Determine the [X, Y] coordinate at the center of the cell enclosing the given text.  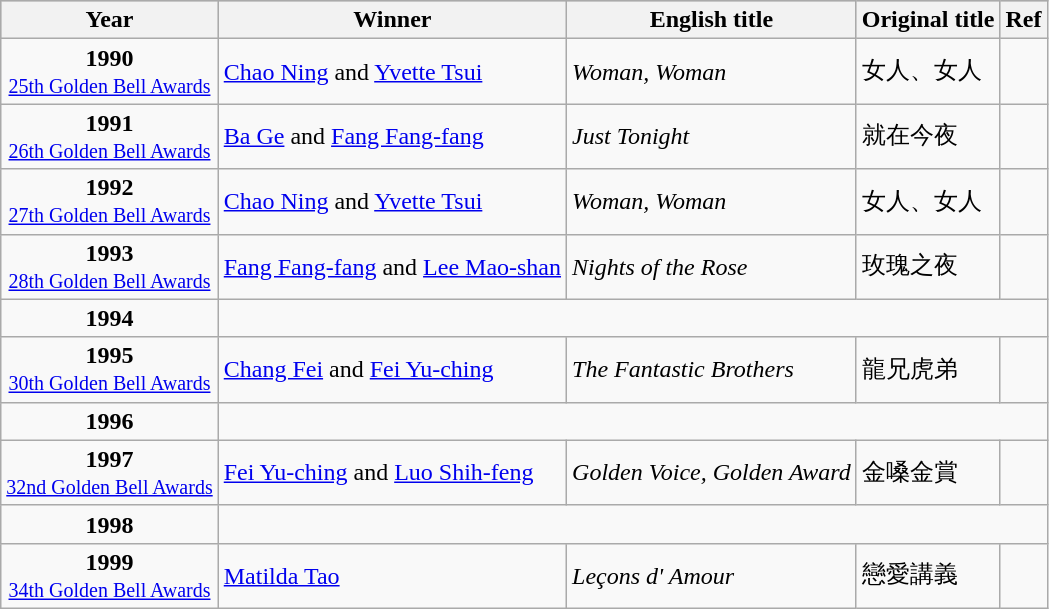
Ba Ge and Fang Fang-fang [392, 136]
Winner [392, 20]
1993 28th Golden Bell Awards [110, 266]
Chang Fei and Fei Yu-ching [392, 370]
金嗓金賞 [928, 472]
1990 25th Golden Bell Awards [110, 72]
The Fantastic Brothers [712, 370]
Original title [928, 20]
1992 27th Golden Bell Awards [110, 202]
1996 [110, 421]
1998 [110, 524]
戀愛講義 [928, 576]
1999 34th Golden Bell Awards [110, 576]
1997 32nd Golden Bell Awards [110, 472]
Matilda Tao [392, 576]
就在今夜 [928, 136]
Golden Voice, Golden Award [712, 472]
1995 30th Golden Bell Awards [110, 370]
1994 [110, 318]
English title [712, 20]
Fei Yu-ching and Luo Shih-feng [392, 472]
Leçons d' Amour [712, 576]
Nights of the Rose [712, 266]
Just Tonight [712, 136]
玫瑰之夜 [928, 266]
Fang Fang-fang and Lee Mao-shan [392, 266]
龍兄虎弟 [928, 370]
Ref [1024, 20]
Year [110, 20]
1991 26th Golden Bell Awards [110, 136]
